For the text-containing cell, return its midpoint in (X, Y) coordinate format. 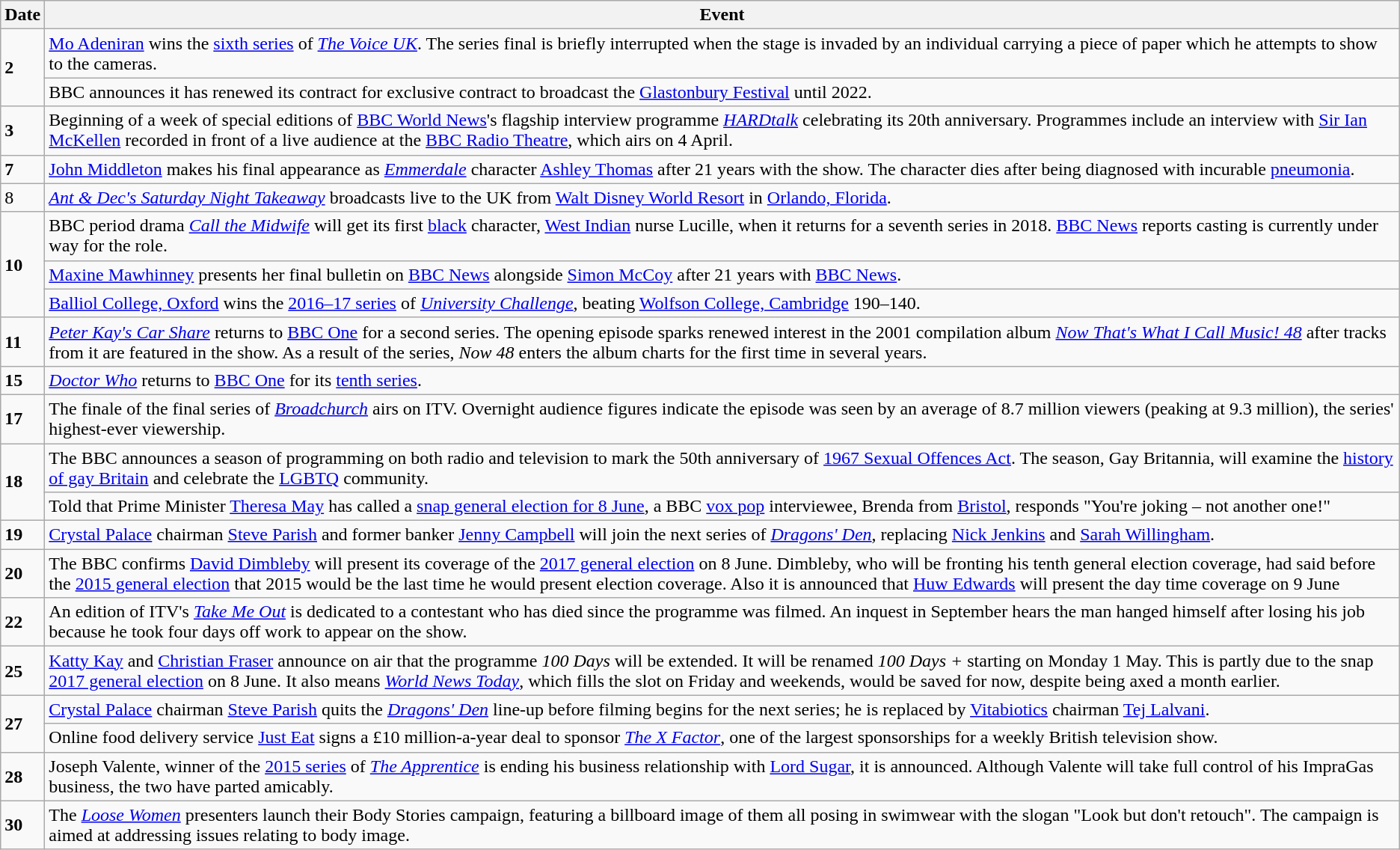
2 (22, 67)
15 (22, 380)
17 (22, 419)
11 (22, 341)
BBC announces it has renewed its contract for exclusive contract to broadcast the Glastonbury Festival until 2022. (722, 92)
20 (22, 573)
18 (22, 482)
30 (22, 825)
Maxine Mawhinney presents her final bulletin on BBC News alongside Simon McCoy after 21 years with BBC News. (722, 275)
Balliol College, Oxford wins the 2016–17 series of University Challenge, beating Wolfson College, Cambridge 190–140. (722, 303)
19 (22, 535)
7 (22, 169)
Ant & Dec's Saturday Night Takeaway broadcasts live to the UK from Walt Disney World Resort in Orlando, Florida. (722, 198)
Date (22, 15)
27 (22, 724)
Doctor Who returns to BBC One for its tenth series. (722, 380)
3 (22, 130)
28 (22, 777)
Event (722, 15)
10 (22, 265)
22 (22, 623)
8 (22, 198)
25 (22, 670)
